Output the [x, y] coordinate of the center of the cell containing the given text.  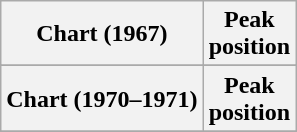
Chart (1967) [102, 34]
Chart (1970–1971) [102, 98]
